Return [x, y] of the center of cell containing provided text 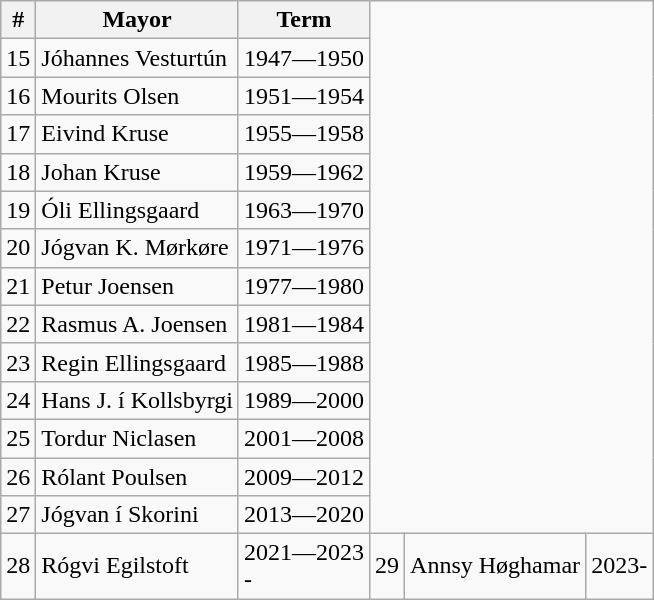
28 [18, 566]
20 [18, 248]
Jóhannes Vesturtún [138, 58]
1963—1970 [304, 210]
18 [18, 172]
1959—1962 [304, 172]
Mayor [138, 20]
Hans J. í Kollsbyrgi [138, 400]
27 [18, 515]
2023- [620, 566]
25 [18, 438]
1989—2000 [304, 400]
1955—1958 [304, 134]
1981—1984 [304, 324]
1971—1976 [304, 248]
Rógvi Egilstoft [138, 566]
19 [18, 210]
1947—1950 [304, 58]
Jógvan í Skorini [138, 515]
Tordur Niclasen [138, 438]
26 [18, 477]
# [18, 20]
Óli Ellingsgaard [138, 210]
1951—1954 [304, 96]
Petur Joensen [138, 286]
1977—1980 [304, 286]
17 [18, 134]
Annsy Høghamar [496, 566]
Rasmus A. Joensen [138, 324]
Rólant Poulsen [138, 477]
Mourits Olsen [138, 96]
2001—2008 [304, 438]
1985—1988 [304, 362]
2021—2023- [304, 566]
Term [304, 20]
Eivind Kruse [138, 134]
15 [18, 58]
29 [388, 566]
Regin Ellingsgaard [138, 362]
Jógvan K. Mørkøre [138, 248]
24 [18, 400]
2009—2012 [304, 477]
Johan Kruse [138, 172]
23 [18, 362]
16 [18, 96]
21 [18, 286]
2013—2020 [304, 515]
22 [18, 324]
